Provide the [X, Y] coordinate of the cell's center where the given text is located.  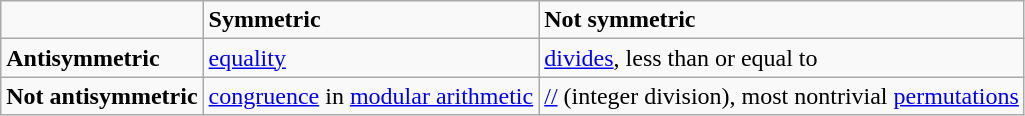
// (integer division), most nontrivial permutations [782, 96]
equality [371, 58]
Not symmetric [782, 20]
congruence in modular arithmetic [371, 96]
Antisymmetric [102, 58]
divides, less than or equal to [782, 58]
Not antisymmetric [102, 96]
Symmetric [371, 20]
